Search for the cell housing the specified text and yield its [x, y] center coordinate. 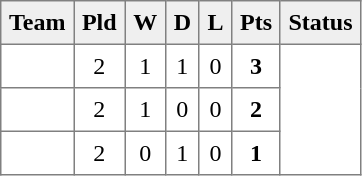
L [216, 23]
Team [38, 23]
W [145, 23]
Pts [256, 23]
Pld [100, 23]
Status [320, 23]
D [182, 23]
3 [256, 66]
